Extract the [x, y] coordinate from the center of the cell holding the provided text.  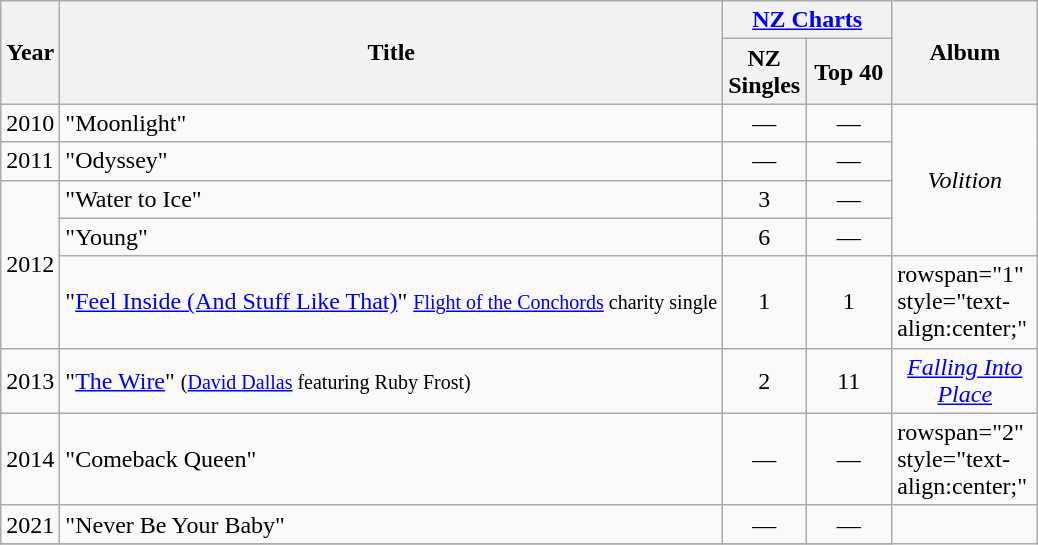
2014 [30, 459]
"Water to Ice" [392, 199]
NZ Singles [764, 72]
"Comeback Queen" [392, 459]
2 [764, 380]
rowspan="1" style="text-align:center;" [965, 302]
"Feel Inside (And Stuff Like That)" Flight of the Conchords charity single [392, 302]
2013 [30, 380]
2011 [30, 161]
3 [764, 199]
Falling Into Place [965, 380]
Album [965, 52]
2021 [30, 524]
Year [30, 52]
NZ Charts [808, 20]
Title [392, 52]
11 [849, 380]
6 [764, 237]
2010 [30, 123]
2012 [30, 264]
"Odyssey" [392, 161]
"Never Be Your Baby" [392, 524]
"Young" [392, 237]
"The Wire" (David Dallas featuring Ruby Frost) [392, 380]
rowspan="2" style="text-align:center;" [965, 459]
Top 40 [849, 72]
Volition [965, 180]
"Moonlight" [392, 123]
